Search for the cell housing the specified text and yield its [X, Y] center coordinate. 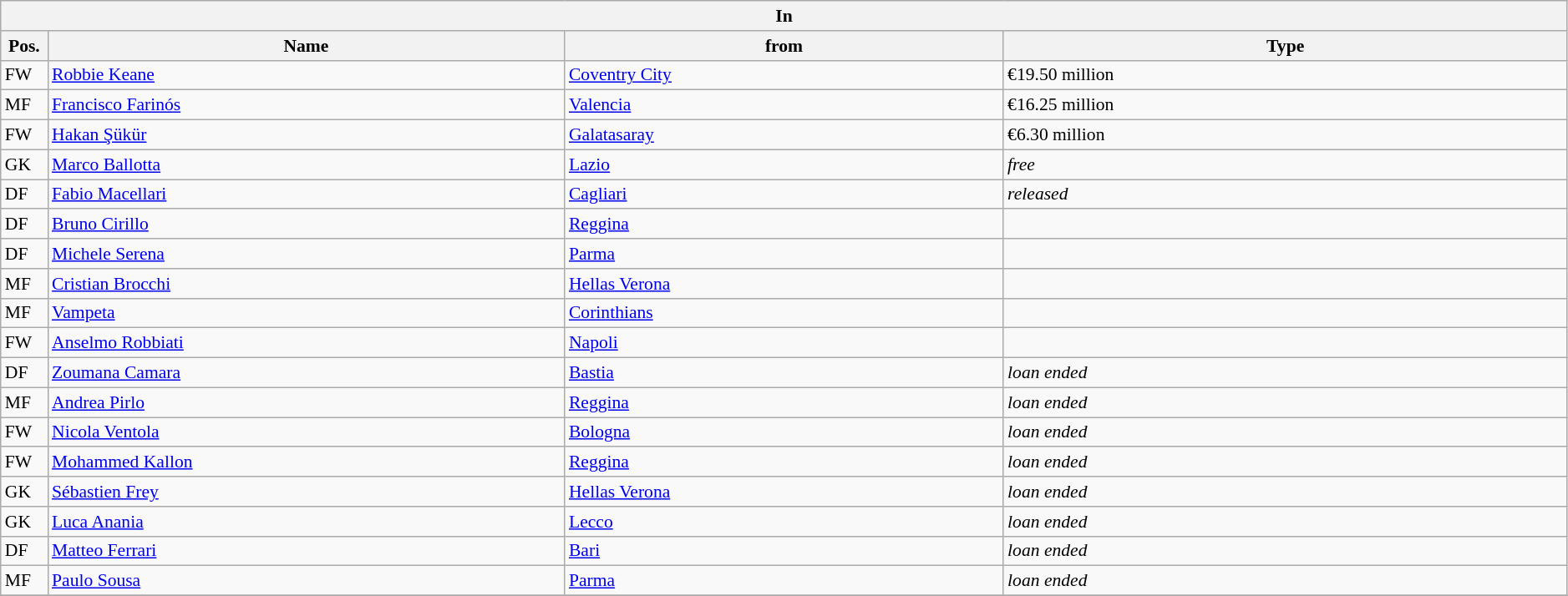
Valencia [784, 105]
Pos. [24, 46]
Bruno Cirillo [306, 225]
Mohammed Kallon [306, 462]
Luca Anania [306, 522]
Bologna [784, 432]
released [1285, 194]
€19.50 million [1285, 75]
Galatasaray [784, 135]
In [784, 16]
Cristian Brocchi [306, 284]
Coventry City [784, 75]
Fabio Macellari [306, 194]
from [784, 46]
Paulo Sousa [306, 581]
Robbie Keane [306, 75]
Matteo Ferrari [306, 551]
Lecco [784, 522]
Bari [784, 551]
free [1285, 164]
Lazio [784, 164]
Name [306, 46]
Cagliari [784, 194]
Nicola Ventola [306, 432]
Marco Ballotta [306, 164]
Napoli [784, 343]
Sébastien Frey [306, 492]
Anselmo Robbiati [306, 343]
Type [1285, 46]
€16.25 million [1285, 105]
Francisco Farinós [306, 105]
Bastia [784, 373]
Hakan Şükür [306, 135]
Corinthians [784, 313]
Zoumana Camara [306, 373]
Andrea Pirlo [306, 402]
€6.30 million [1285, 135]
Michele Serena [306, 254]
Vampeta [306, 313]
